Scan for the cell matching the given text and deliver its [X, Y] coordinate at center. 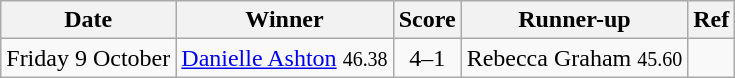
Winner [284, 20]
Score [427, 20]
Runner-up [574, 20]
Danielle Ashton 46.38 [284, 58]
4–1 [427, 58]
Date [88, 20]
Friday 9 October [88, 58]
Rebecca Graham 45.60 [574, 58]
Ref [712, 20]
